Return the (x, y) coordinate for the center point of the cell that contains the specified text.  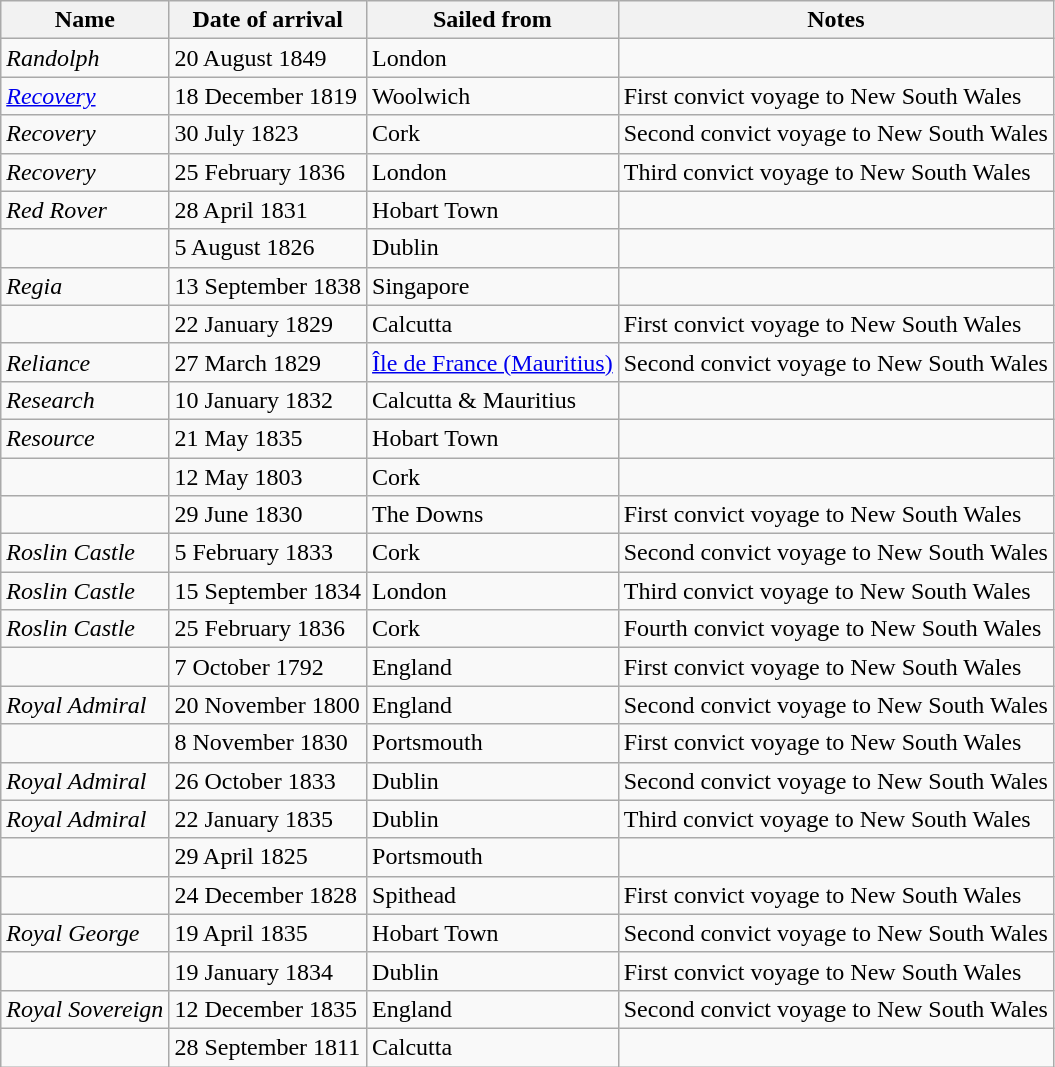
27 March 1829 (268, 362)
7 October 1792 (268, 667)
Fourth convict voyage to New South Wales (836, 629)
24 December 1828 (268, 895)
5 February 1833 (268, 553)
20 November 1800 (268, 705)
21 May 1835 (268, 438)
Île de France (Mauritius) (493, 362)
Name (85, 20)
Calcutta & Mauritius (493, 400)
20 August 1849 (268, 58)
Research (85, 400)
Royal George (85, 933)
19 January 1834 (268, 971)
Woolwich (493, 96)
28 April 1831 (268, 210)
29 June 1830 (268, 515)
8 November 1830 (268, 743)
Notes (836, 20)
Sailed from (493, 20)
10 January 1832 (268, 400)
26 October 1833 (268, 781)
Spithead (493, 895)
Randolph (85, 58)
22 January 1829 (268, 324)
Reliance (85, 362)
30 July 1823 (268, 134)
12 December 1835 (268, 1009)
Red Rover (85, 210)
Regia (85, 286)
28 September 1811 (268, 1047)
18 December 1819 (268, 96)
Royal Sovereign (85, 1009)
13 September 1838 (268, 286)
29 April 1825 (268, 857)
The Downs (493, 515)
19 April 1835 (268, 933)
Date of arrival (268, 20)
Singapore (493, 286)
5 August 1826 (268, 248)
Resource (85, 438)
12 May 1803 (268, 477)
22 January 1835 (268, 819)
15 September 1834 (268, 591)
